Capture the cell that displays the provided text and extract its (x, y) central coordinate. 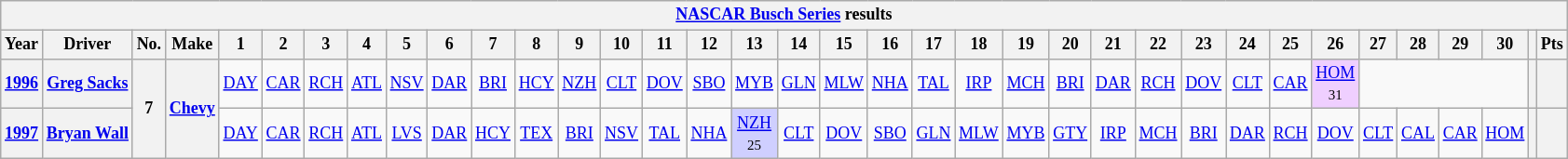
Bryan Wall (88, 134)
9 (579, 45)
LVS (406, 134)
20 (1070, 45)
24 (1248, 45)
25 (1290, 45)
Driver (88, 45)
1 (240, 45)
Greg Sacks (88, 84)
GTY (1070, 134)
No. (149, 45)
21 (1112, 45)
12 (709, 45)
28 (1418, 45)
22 (1158, 45)
6 (449, 45)
18 (978, 45)
14 (798, 45)
16 (890, 45)
11 (664, 45)
NZH25 (755, 134)
CAL (1418, 134)
2 (283, 45)
4 (367, 45)
26 (1336, 45)
NZH (579, 84)
13 (755, 45)
19 (1026, 45)
3 (326, 45)
10 (622, 45)
HOM31 (1336, 84)
Pts (1552, 45)
NASCAR Busch Series results (784, 15)
5 (406, 45)
29 (1460, 45)
1996 (22, 84)
30 (1506, 45)
27 (1379, 45)
15 (844, 45)
Make (192, 45)
23 (1204, 45)
HOM (1506, 134)
1997 (22, 134)
Year (22, 45)
17 (934, 45)
Chevy (192, 108)
8 (537, 45)
TEX (537, 134)
